For the text-containing cell, return its midpoint in [X, Y] coordinate format. 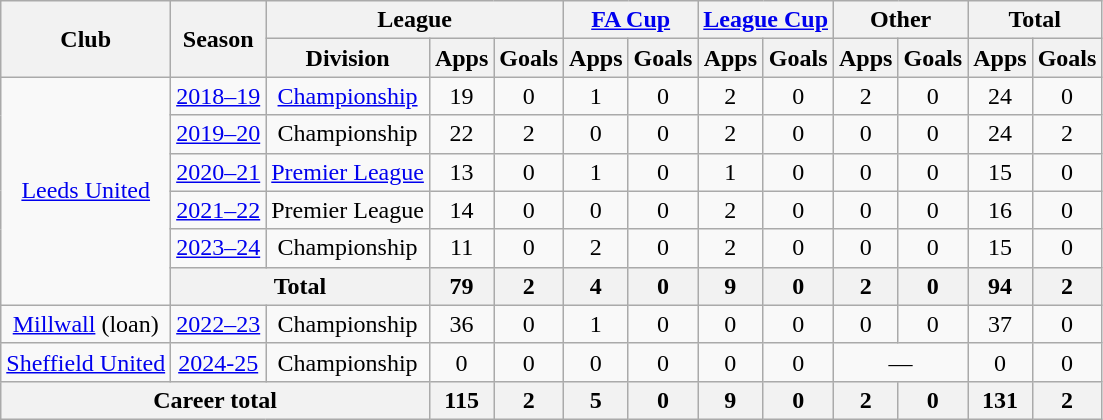
Leeds United [86, 191]
14 [461, 210]
2024-25 [218, 362]
2020–21 [218, 172]
5 [596, 400]
— [901, 362]
Sheffield United [86, 362]
37 [1000, 324]
131 [1000, 400]
94 [1000, 286]
36 [461, 324]
League Cup [766, 20]
4 [596, 286]
115 [461, 400]
79 [461, 286]
Season [218, 39]
16 [1000, 210]
2022–23 [218, 324]
13 [461, 172]
19 [461, 96]
2018–19 [218, 96]
Club [86, 39]
2019–20 [218, 134]
League [415, 20]
Career total [216, 400]
FA Cup [631, 20]
Other [901, 20]
2021–22 [218, 210]
22 [461, 134]
Millwall (loan) [86, 324]
2023–24 [218, 248]
11 [461, 248]
Division [348, 58]
